Detect which cell encompasses the target text, then output its [X, Y] center coordinate. 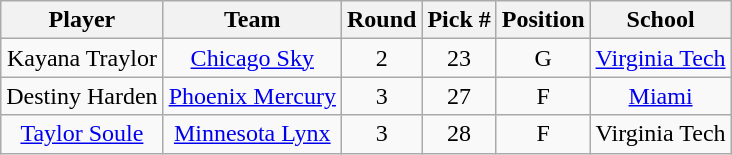
Chicago Sky [252, 58]
School [660, 20]
2 [381, 58]
Destiny Harden [82, 96]
Pick # [459, 20]
28 [459, 134]
Phoenix Mercury [252, 96]
Taylor Soule [82, 134]
Minnesota Lynx [252, 134]
Round [381, 20]
27 [459, 96]
Team [252, 20]
G [543, 58]
Position [543, 20]
23 [459, 58]
Kayana Traylor [82, 58]
Miami [660, 96]
Player [82, 20]
